Find where the given text appears and provide that cell's center as [X, Y] coordinate. 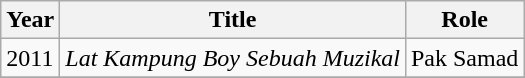
Role [464, 20]
Year [30, 20]
Lat Kampung Boy Sebuah Muzikal [233, 58]
Title [233, 20]
2011 [30, 58]
Pak Samad [464, 58]
